From the cell containing the given text, extract its center point as [X, Y] coordinate. 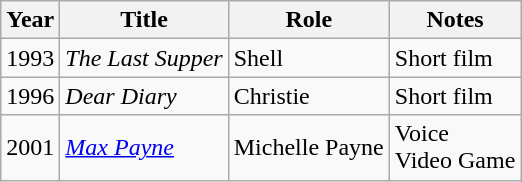
Role [308, 20]
Max Payne [144, 148]
2001 [30, 148]
Notes [455, 20]
Voice Video Game [455, 148]
1996 [30, 96]
The Last Supper [144, 58]
Title [144, 20]
Shell [308, 58]
Dear Diary [144, 96]
1993 [30, 58]
Michelle Payne [308, 148]
Year [30, 20]
Christie [308, 96]
